From the cell containing the given text, extract its center point as (x, y) coordinate. 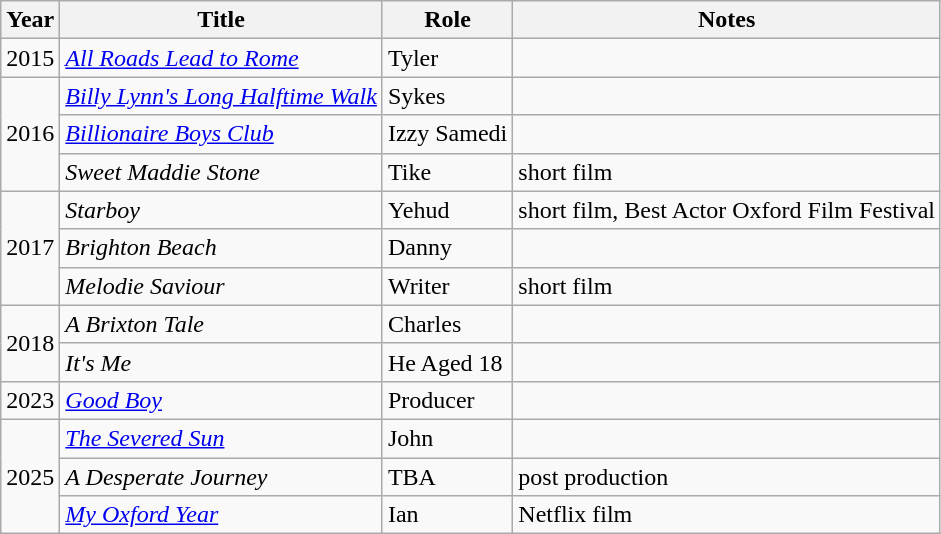
All Roads Lead to Rome (222, 58)
2023 (30, 400)
The Severed Sun (222, 438)
TBA (447, 477)
2017 (30, 248)
Melodie Saviour (222, 286)
Producer (447, 400)
Billy Lynn's Long Halftime Walk (222, 96)
2016 (30, 134)
Tyler (447, 58)
Tike (447, 172)
Charles (447, 324)
Danny (447, 248)
2015 (30, 58)
Title (222, 20)
Notes (727, 20)
Year (30, 20)
Writer (447, 286)
Billionaire Boys Club (222, 134)
Brighton Beach (222, 248)
A Desperate Journey (222, 477)
Ian (447, 515)
Sykes (447, 96)
It's Me (222, 362)
Good Boy (222, 400)
Yehud (447, 210)
Netflix film (727, 515)
2018 (30, 343)
Role (447, 20)
post production (727, 477)
John (447, 438)
2025 (30, 476)
He Aged 18 (447, 362)
A Brixton Tale (222, 324)
Sweet Maddie Stone (222, 172)
My Oxford Year (222, 515)
Starboy (222, 210)
short film, Best Actor Oxford Film Festival (727, 210)
Izzy Samedi (447, 134)
